Locate the cell with the specified text and output its [x, y] center coordinate. 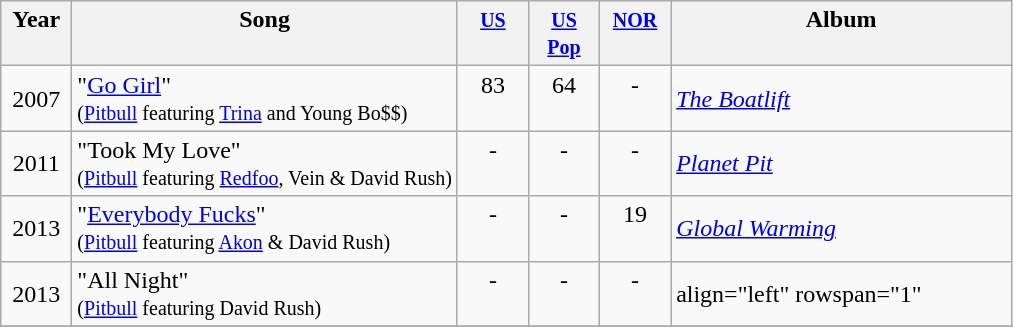
"Took My Love" (Pitbull featuring Redfoo, Vein & David Rush) [265, 164]
Global Warming [842, 228]
NOR [636, 34]
64 [564, 98]
Planet Pit [842, 164]
USPop [564, 34]
19 [636, 228]
Song [265, 34]
The Boatlift [842, 98]
"Go Girl" (Pitbull featuring Trina and Young Bo$$) [265, 98]
align="left" rowspan="1" [842, 294]
Year [36, 34]
83 [492, 98]
2007 [36, 98]
US [492, 34]
"All Night" (Pitbull featuring David Rush) [265, 294]
2011 [36, 164]
"Everybody Fucks" (Pitbull featuring Akon & David Rush) [265, 228]
Album [842, 34]
